Scan for the cell matching the given text and deliver its (X, Y) coordinate at center. 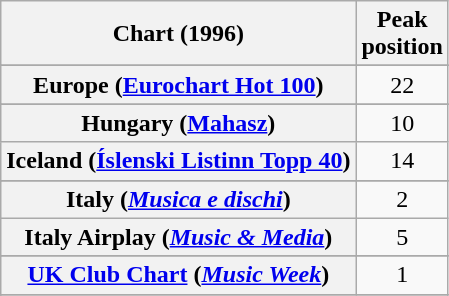
14 (402, 161)
Europe (Eurochart Hot 100) (178, 85)
2 (402, 199)
22 (402, 85)
Italy Airplay (Music & Media) (178, 237)
5 (402, 237)
1 (402, 275)
Iceland (Íslenski Listinn Topp 40) (178, 161)
Italy (Musica e dischi) (178, 199)
Chart (1996) (178, 34)
Hungary (Mahasz) (178, 123)
10 (402, 123)
UK Club Chart (Music Week) (178, 275)
Peakposition (402, 34)
